Extract the [X, Y] coordinate from the center of the cell holding the provided text.  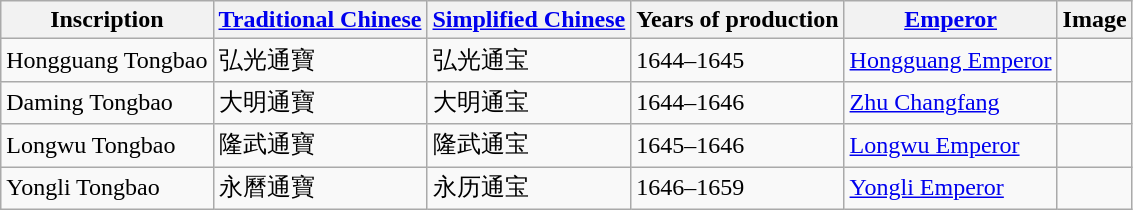
Zhu Changfang [950, 102]
Image [1094, 20]
Daming Tongbao [107, 102]
Longwu Tongbao [107, 146]
隆武通寶 [320, 146]
弘光通寶 [320, 60]
Yongli Tongbao [107, 188]
Yongli Emperor [950, 188]
Years of production [738, 20]
Inscription [107, 20]
1646–1659 [738, 188]
弘光通宝 [529, 60]
1645–1646 [738, 146]
Simplified Chinese [529, 20]
永曆通寶 [320, 188]
1644–1645 [738, 60]
Hongguang Emperor [950, 60]
1644–1646 [738, 102]
大明通寶 [320, 102]
隆武通宝 [529, 146]
Traditional Chinese [320, 20]
Longwu Emperor [950, 146]
Emperor [950, 20]
大明通宝 [529, 102]
Hongguang Tongbao [107, 60]
永历通宝 [529, 188]
